Output the [x, y] coordinate of the center of the cell containing the given text.  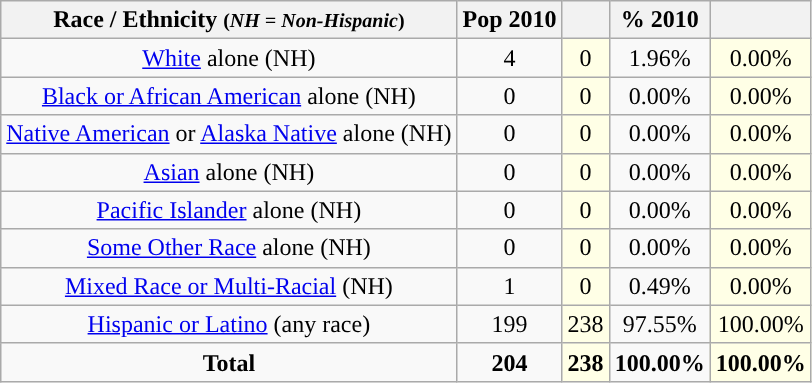
White alone (NH) [229, 58]
Black or African American alone (NH) [229, 96]
97.55% [660, 324]
Some Other Race alone (NH) [229, 248]
0.49% [660, 286]
Pop 2010 [510, 20]
Hispanic or Latino (any race) [229, 324]
1.96% [660, 58]
Native American or Alaska Native alone (NH) [229, 134]
Race / Ethnicity (NH = Non-Hispanic) [229, 20]
4 [510, 58]
204 [510, 362]
Pacific Islander alone (NH) [229, 210]
1 [510, 286]
199 [510, 324]
Mixed Race or Multi-Racial (NH) [229, 286]
Total [229, 362]
Asian alone (NH) [229, 172]
% 2010 [660, 20]
